Find where the given text appears and provide that cell's center as (X, Y) coordinate. 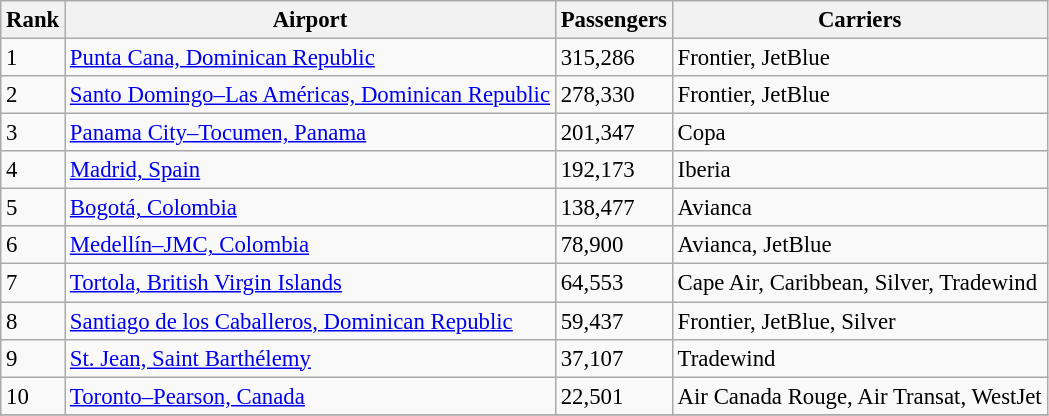
Punta Cana, Dominican Republic (310, 58)
Iberia (860, 170)
Carriers (860, 20)
64,553 (614, 283)
Madrid, Spain (310, 170)
Avianca (860, 208)
9 (33, 358)
4 (33, 170)
Frontier, JetBlue, Silver (860, 321)
Santiago de los Caballeros, Dominican Republic (310, 321)
192,173 (614, 170)
Tradewind (860, 358)
Passengers (614, 20)
Santo Domingo–Las Américas, Dominican Republic (310, 95)
5 (33, 208)
201,347 (614, 133)
59,437 (614, 321)
Airport (310, 20)
Medellín–JMC, Colombia (310, 245)
Bogotá, Colombia (310, 208)
315,286 (614, 58)
22,501 (614, 396)
3 (33, 133)
Avianca, JetBlue (860, 245)
Toronto–Pearson, Canada (310, 396)
St. Jean, Saint Barthélemy (310, 358)
Air Canada Rouge, Air Transat, WestJet (860, 396)
278,330 (614, 95)
37,107 (614, 358)
78,900 (614, 245)
10 (33, 396)
Tortola, British Virgin Islands (310, 283)
138,477 (614, 208)
8 (33, 321)
7 (33, 283)
1 (33, 58)
Cape Air, Caribbean, Silver, Tradewind (860, 283)
Copa (860, 133)
6 (33, 245)
Rank (33, 20)
Panama City–Tocumen, Panama (310, 133)
2 (33, 95)
